Find where the given text appears and provide that cell's center as [X, Y] coordinate. 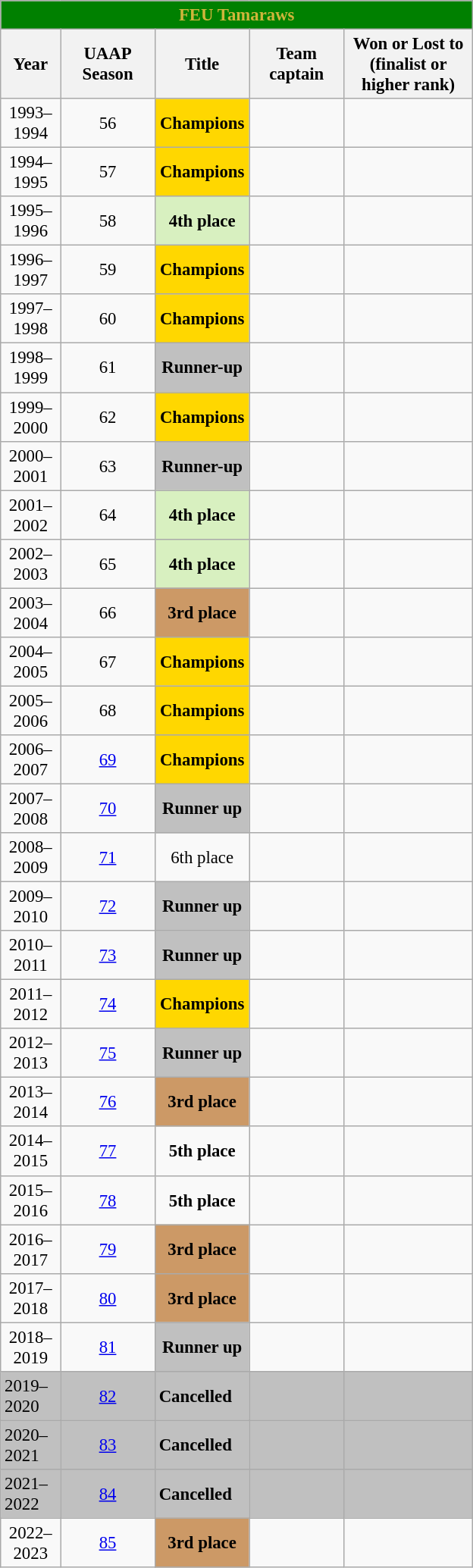
2016–2017 [30, 1249]
FEU Tamaraws [236, 15]
UAAP Season [108, 64]
2001–2002 [30, 515]
57 [108, 173]
69 [108, 759]
1997–1998 [30, 318]
1998–1999 [30, 368]
Title [202, 64]
80 [108, 1297]
77 [108, 1152]
2017–2018 [30, 1297]
74 [108, 1005]
78 [108, 1200]
59 [108, 270]
58 [108, 221]
2013–2014 [30, 1102]
75 [108, 1053]
1996–1997 [30, 270]
2020–2021 [30, 1444]
2014–2015 [30, 1152]
2010–2011 [30, 955]
85 [108, 1543]
67 [108, 662]
2022–2023 [30, 1543]
72 [108, 906]
2008–2009 [30, 858]
82 [108, 1396]
1995–1996 [30, 221]
71 [108, 858]
2000–2001 [30, 465]
1999–2000 [30, 417]
Team captain [297, 64]
60 [108, 318]
64 [108, 515]
84 [108, 1494]
76 [108, 1102]
2018–2019 [30, 1347]
63 [108, 465]
81 [108, 1347]
61 [108, 368]
2021–2022 [30, 1494]
83 [108, 1444]
2007–2008 [30, 808]
2006–2007 [30, 759]
2011–2012 [30, 1005]
65 [108, 564]
Year [30, 64]
2015–2016 [30, 1200]
73 [108, 955]
2004–2005 [30, 662]
6th place [202, 858]
2003–2004 [30, 612]
68 [108, 711]
1994–1995 [30, 173]
2005–2006 [30, 711]
70 [108, 808]
1993–1994 [30, 123]
2012–2013 [30, 1053]
2002–2003 [30, 564]
56 [108, 123]
62 [108, 417]
2019–2020 [30, 1396]
2009–2010 [30, 906]
66 [108, 612]
79 [108, 1249]
Won or Lost to (finalist or higher rank) [409, 64]
